From the cell containing the given text, extract its center point as (x, y) coordinate. 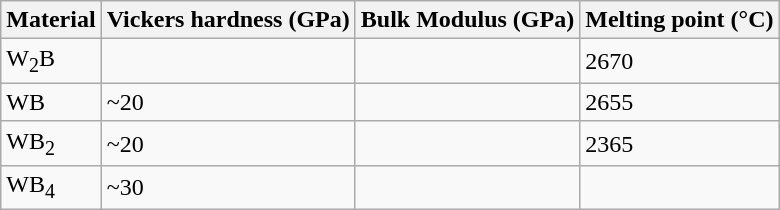
2365 (680, 143)
Vickers hardness (GPa) (228, 20)
2655 (680, 102)
Melting point (°C) (680, 20)
~30 (228, 188)
W2B (51, 61)
WB (51, 102)
WB2 (51, 143)
WB4 (51, 188)
Material (51, 20)
2670 (680, 61)
Bulk Modulus (GPa) (467, 20)
